Determine the (x, y) coordinate at the center of the cell enclosing the given text.  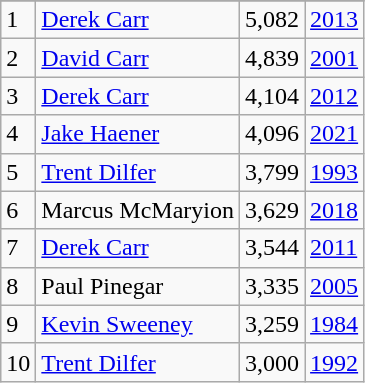
1984 (334, 324)
7 (18, 248)
2005 (334, 286)
3,629 (272, 210)
3 (18, 96)
4,096 (272, 134)
2013 (334, 20)
Jake Haener (138, 134)
2 (18, 58)
2012 (334, 96)
3,259 (272, 324)
2021 (334, 134)
6 (18, 210)
5 (18, 172)
3,544 (272, 248)
8 (18, 286)
Marcus McMaryion (138, 210)
3,000 (272, 362)
9 (18, 324)
David Carr (138, 58)
4,839 (272, 58)
Paul Pinegar (138, 286)
2011 (334, 248)
4 (18, 134)
1992 (334, 362)
1 (18, 20)
Kevin Sweeney (138, 324)
4,104 (272, 96)
2001 (334, 58)
10 (18, 362)
3,799 (272, 172)
5,082 (272, 20)
3,335 (272, 286)
1993 (334, 172)
2018 (334, 210)
